Capture the cell that displays the provided text and extract its [X, Y] central coordinate. 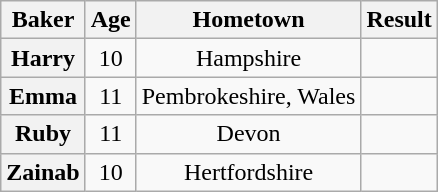
Hertfordshire [248, 172]
Harry [43, 58]
Emma [43, 96]
Hampshire [248, 58]
Devon [248, 134]
Result [399, 20]
Ruby [43, 134]
Age [110, 20]
Zainab [43, 172]
Hometown [248, 20]
Baker [43, 20]
Pembrokeshire, Wales [248, 96]
